Scan for the cell matching the given text and deliver its [x, y] coordinate at center. 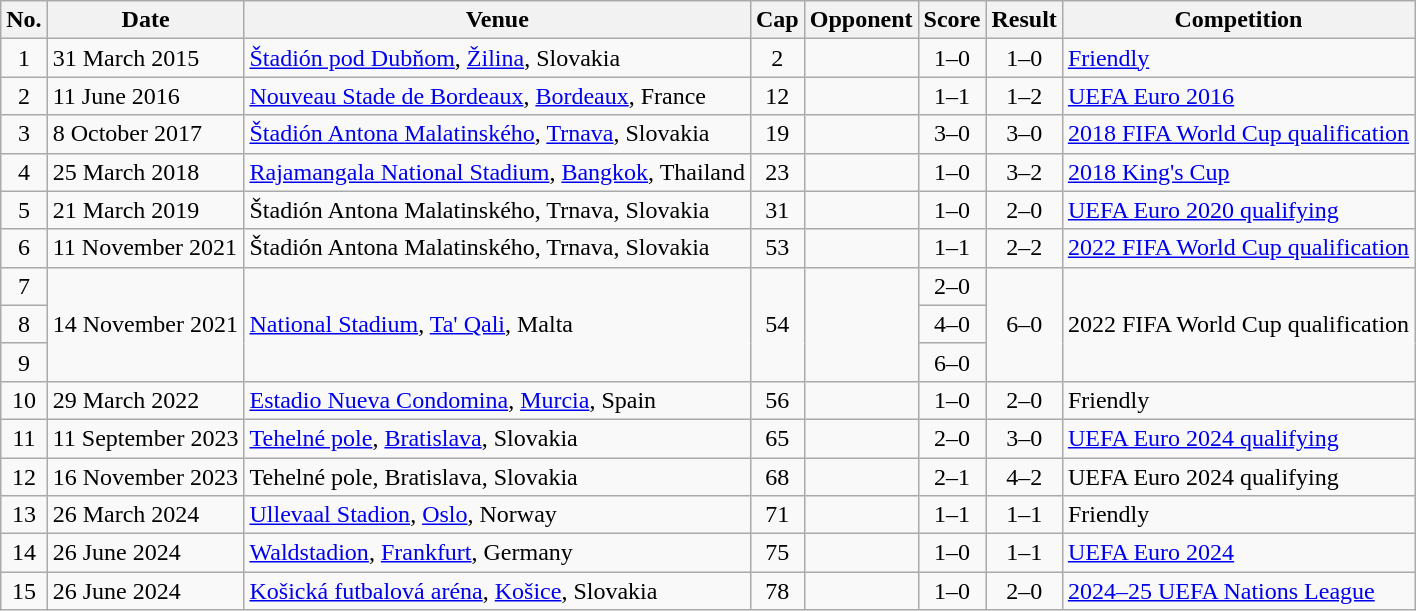
65 [777, 438]
10 [24, 400]
1 [24, 58]
UEFA Euro 2020 qualifying [1238, 210]
25 March 2018 [146, 172]
54 [777, 324]
11 [24, 438]
6 [24, 248]
4 [24, 172]
Štadión pod Dubňom, Žilina, Slovakia [498, 58]
26 March 2024 [146, 515]
11 June 2016 [146, 96]
68 [777, 477]
8 [24, 324]
11 November 2021 [146, 248]
Result [1024, 20]
Ullevaal Stadion, Oslo, Norway [498, 515]
23 [777, 172]
14 November 2021 [146, 324]
Opponent [861, 20]
21 March 2019 [146, 210]
Košická futbalová aréna, Košice, Slovakia [498, 591]
Competition [1238, 20]
53 [777, 248]
Date [146, 20]
UEFA Euro 2016 [1238, 96]
Rajamangala National Stadium, Bangkok, Thailand [498, 172]
15 [24, 591]
8 October 2017 [146, 134]
13 [24, 515]
Nouveau Stade de Bordeaux, Bordeaux, France [498, 96]
Waldstadion, Frankfurt, Germany [498, 553]
16 November 2023 [146, 477]
31 March 2015 [146, 58]
Score [952, 20]
71 [777, 515]
5 [24, 210]
4–0 [952, 324]
2–1 [952, 477]
No. [24, 20]
Cap [777, 20]
2024–25 UEFA Nations League [1238, 591]
75 [777, 553]
2018 King's Cup [1238, 172]
9 [24, 362]
UEFA Euro 2024 [1238, 553]
56 [777, 400]
29 March 2022 [146, 400]
1–2 [1024, 96]
11 September 2023 [146, 438]
78 [777, 591]
2018 FIFA World Cup qualification [1238, 134]
3–2 [1024, 172]
19 [777, 134]
2–2 [1024, 248]
Venue [498, 20]
National Stadium, Ta' Qali, Malta [498, 324]
31 [777, 210]
7 [24, 286]
4–2 [1024, 477]
3 [24, 134]
14 [24, 553]
Estadio Nueva Condomina, Murcia, Spain [498, 400]
